Return [x, y] of the center of cell containing provided text 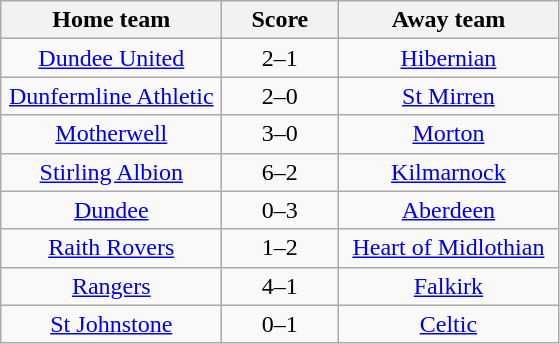
0–3 [280, 210]
2–0 [280, 96]
Falkirk [448, 286]
Stirling Albion [112, 172]
Kilmarnock [448, 172]
Rangers [112, 286]
0–1 [280, 324]
St Mirren [448, 96]
Celtic [448, 324]
Raith Rovers [112, 248]
Hibernian [448, 58]
3–0 [280, 134]
4–1 [280, 286]
Home team [112, 20]
Aberdeen [448, 210]
Score [280, 20]
1–2 [280, 248]
Heart of Midlothian [448, 248]
Dundee [112, 210]
Morton [448, 134]
6–2 [280, 172]
St Johnstone [112, 324]
Dundee United [112, 58]
2–1 [280, 58]
Away team [448, 20]
Dunfermline Athletic [112, 96]
Motherwell [112, 134]
